Output the (x, y) coordinate of the center of the cell containing the given text.  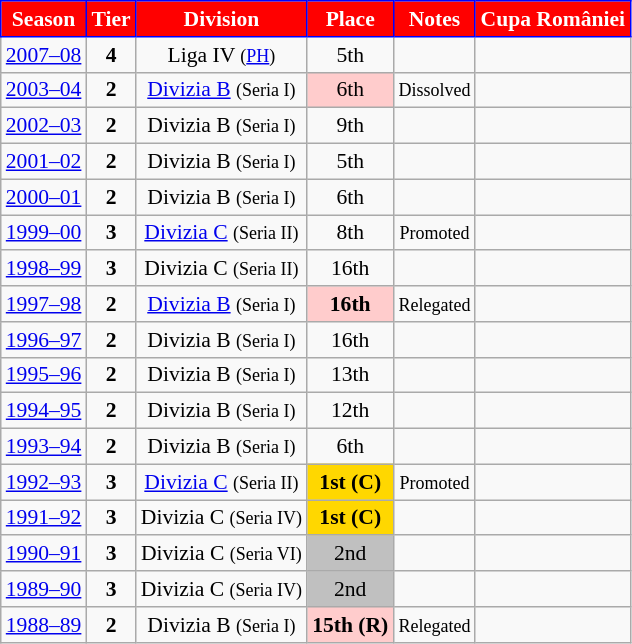
2007–08 (44, 55)
1999–00 (44, 233)
Division (222, 19)
12th (350, 411)
4 (110, 55)
Dissolved (434, 90)
1990–91 (44, 554)
1995–96 (44, 375)
2000–01 (44, 197)
1988–89 (44, 625)
Divizia C (Seria VI) (222, 554)
Cupa României (552, 19)
1991–92 (44, 518)
2003–04 (44, 90)
Place (350, 19)
2002–03 (44, 126)
1997–98 (44, 304)
15th (R) (350, 625)
1989–90 (44, 589)
Tier (110, 19)
1993–94 (44, 447)
1998–99 (44, 269)
Liga IV (PH) (222, 55)
1994–95 (44, 411)
Season (44, 19)
2001–02 (44, 162)
1992–93 (44, 482)
Notes (434, 19)
9th (350, 126)
8th (350, 233)
1996–97 (44, 340)
13th (350, 375)
